Output the (x, y) coordinate of the center of the cell containing the given text.  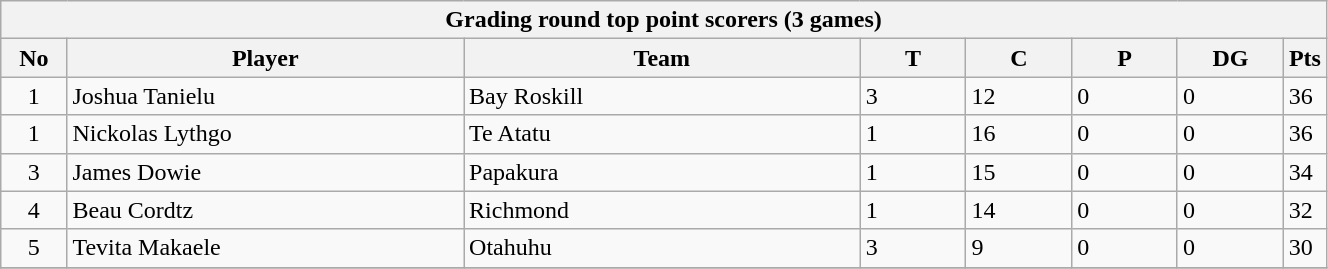
Team (662, 58)
Papakura (662, 172)
12 (1019, 96)
Tevita Makaele (266, 248)
C (1019, 58)
32 (1304, 210)
P (1125, 58)
16 (1019, 134)
Te Atatu (662, 134)
Bay Roskill (662, 96)
Pts (1304, 58)
Joshua Tanielu (266, 96)
4 (34, 210)
Otahuhu (662, 248)
No (34, 58)
15 (1019, 172)
14 (1019, 210)
5 (34, 248)
DG (1230, 58)
James Dowie (266, 172)
30 (1304, 248)
Player (266, 58)
Grading round top point scorers (3 games) (664, 20)
Beau Cordtz (266, 210)
9 (1019, 248)
Nickolas Lythgo (266, 134)
34 (1304, 172)
T (913, 58)
Richmond (662, 210)
